Determine the [x, y] coordinate at the center of the cell enclosing the given text.  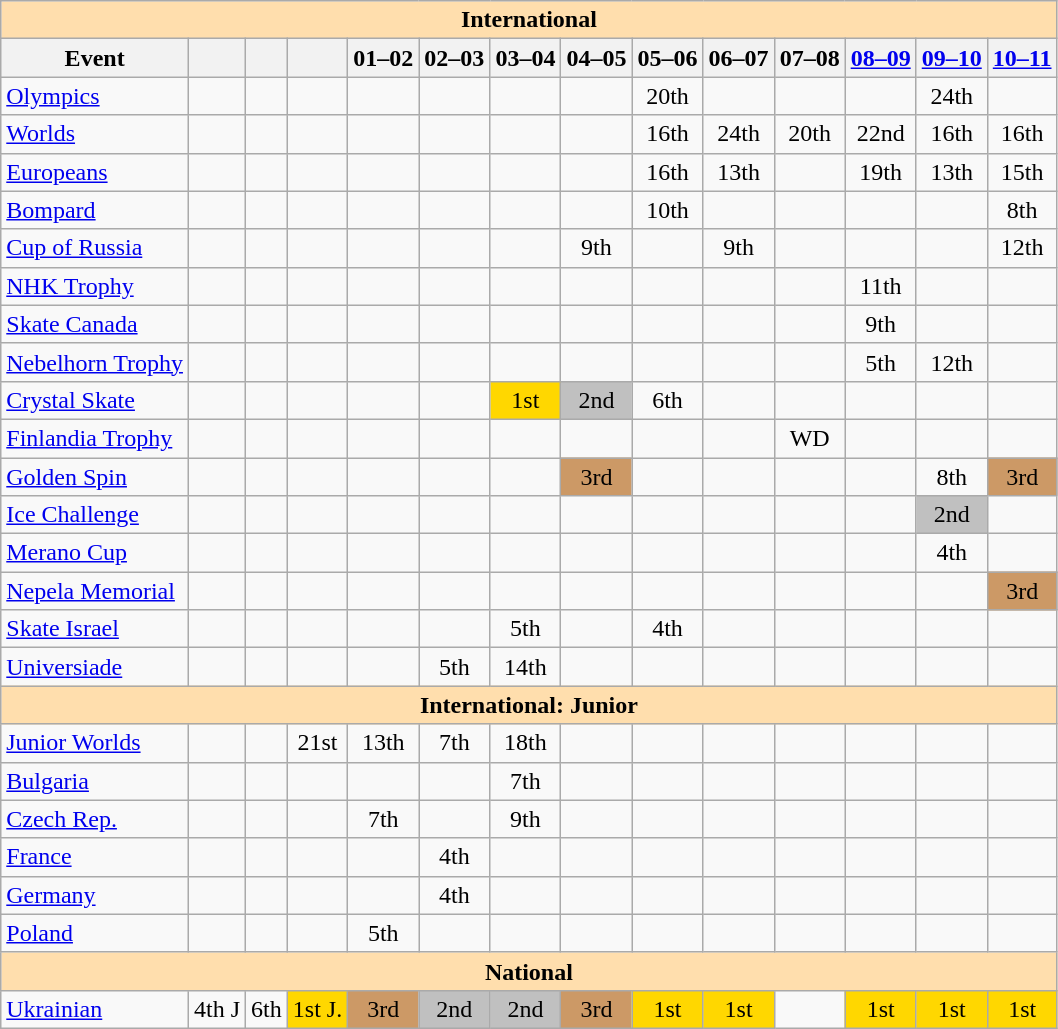
02–03 [454, 58]
Event [95, 58]
Europeans [95, 172]
Finlandia Trophy [95, 438]
Olympics [95, 96]
08–09 [880, 58]
Junior Worlds [95, 743]
Golden Spin [95, 477]
Crystal Skate [95, 400]
15th [1022, 172]
France [95, 857]
Bulgaria [95, 781]
06–07 [738, 58]
Merano Cup [95, 553]
11th [880, 286]
WD [810, 438]
Skate Israel [95, 629]
Skate Canada [95, 324]
1st J. [317, 1009]
05–06 [668, 58]
04–05 [596, 58]
NHK Trophy [95, 286]
Czech Rep. [95, 819]
International: Junior [529, 705]
09–10 [952, 58]
Ukrainian [95, 1009]
4th J [216, 1009]
19th [880, 172]
National [529, 971]
01–02 [384, 58]
22nd [880, 134]
03–04 [526, 58]
Nebelhorn Trophy [95, 362]
Worlds [95, 134]
10th [668, 210]
International [529, 20]
Nepela Memorial [95, 591]
18th [526, 743]
21st [317, 743]
10–11 [1022, 58]
Ice Challenge [95, 515]
Germany [95, 895]
Cup of Russia [95, 248]
Poland [95, 933]
Bompard [95, 210]
Universiade [95, 667]
14th [526, 667]
07–08 [810, 58]
